Return [X, Y] of the center of cell containing provided text 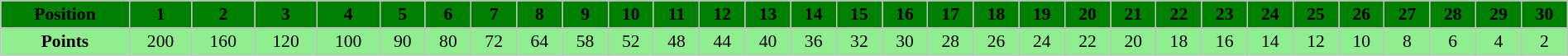
120 [286, 41]
100 [348, 41]
7 [495, 15]
5 [402, 15]
27 [1408, 15]
52 [630, 41]
23 [1224, 15]
11 [676, 15]
Position [65, 15]
13 [767, 15]
9 [586, 15]
1 [160, 15]
3 [286, 15]
58 [586, 41]
80 [448, 41]
64 [539, 41]
25 [1315, 15]
200 [160, 41]
72 [495, 41]
160 [223, 41]
15 [858, 15]
Points [65, 41]
17 [951, 15]
48 [676, 41]
90 [402, 41]
40 [767, 41]
21 [1133, 15]
36 [814, 41]
19 [1042, 15]
29 [1499, 15]
44 [723, 41]
32 [858, 41]
